Pinpoint the cell where the given text exists, returning its (x, y) midpoint coordinate. 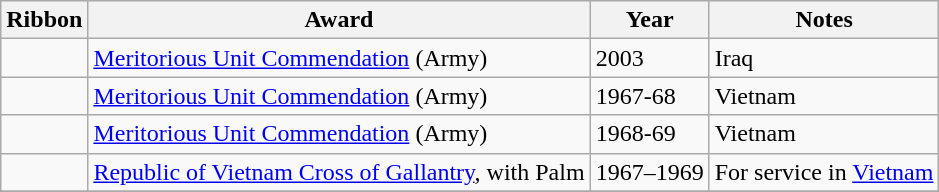
Award (339, 20)
Year (650, 20)
Iraq (824, 58)
Republic of Vietnam Cross of Gallantry, with Palm (339, 172)
Ribbon (44, 20)
2003 (650, 58)
1968-69 (650, 134)
1967-68 (650, 96)
For service in Vietnam (824, 172)
Notes (824, 20)
1967–1969 (650, 172)
